Find where the given text appears and provide that cell's center as (X, Y) coordinate. 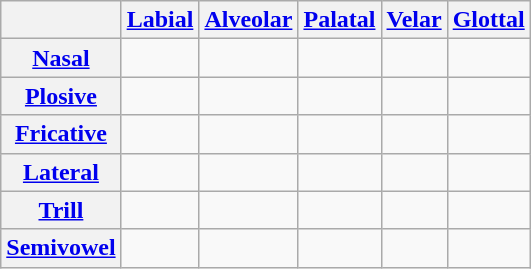
Glottal (488, 20)
Semivowel (61, 248)
Nasal (61, 58)
Lateral (61, 172)
Alveolar (248, 20)
Fricative (61, 134)
Labial (160, 20)
Plosive (61, 96)
Palatal (340, 20)
Trill (61, 210)
Velar (414, 20)
